Provide the [X, Y] coordinate of the cell's center where the given text is located.  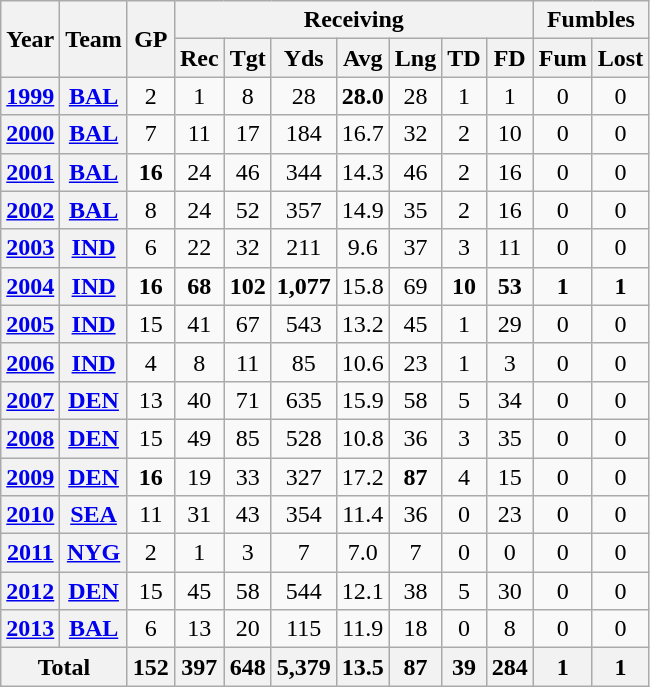
397 [199, 667]
17 [248, 134]
184 [304, 134]
211 [304, 248]
53 [510, 286]
Lng [415, 58]
71 [248, 400]
Lost [620, 58]
19 [199, 477]
12.1 [362, 591]
10.6 [362, 362]
30 [510, 591]
TD [464, 58]
5,379 [304, 667]
528 [304, 438]
Rec [199, 58]
16.7 [362, 134]
2001 [30, 172]
68 [199, 286]
344 [304, 172]
28.0 [362, 96]
544 [304, 591]
648 [248, 667]
1999 [30, 96]
14.3 [362, 172]
29 [510, 324]
11.9 [362, 629]
34 [510, 400]
39 [464, 667]
2008 [30, 438]
2013 [30, 629]
9.6 [362, 248]
18 [415, 629]
Fum [562, 58]
Receiving [354, 20]
15.8 [362, 286]
102 [248, 286]
2003 [30, 248]
40 [199, 400]
2011 [30, 553]
11.4 [362, 515]
52 [248, 210]
Total [64, 667]
Avg [362, 58]
Yds [304, 58]
Fumbles [590, 20]
13.5 [362, 667]
FD [510, 58]
284 [510, 667]
2010 [30, 515]
115 [304, 629]
NYG [94, 553]
152 [150, 667]
17.2 [362, 477]
1,077 [304, 286]
15.9 [362, 400]
69 [415, 286]
2012 [30, 591]
2007 [30, 400]
543 [304, 324]
327 [304, 477]
31 [199, 515]
2004 [30, 286]
38 [415, 591]
Tgt [248, 58]
SEA [94, 515]
22 [199, 248]
67 [248, 324]
10.8 [362, 438]
2006 [30, 362]
2000 [30, 134]
41 [199, 324]
2009 [30, 477]
GP [150, 39]
33 [248, 477]
Year [30, 39]
13.2 [362, 324]
Team [94, 39]
37 [415, 248]
20 [248, 629]
14.9 [362, 210]
2005 [30, 324]
2002 [30, 210]
43 [248, 515]
7.0 [362, 553]
635 [304, 400]
357 [304, 210]
49 [199, 438]
354 [304, 515]
